For the text-containing cell, return its midpoint in (X, Y) coordinate format. 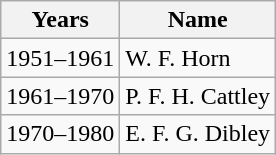
1961–1970 (60, 96)
Name (198, 20)
1951–1961 (60, 58)
W. F. Horn (198, 58)
E. F. G. Dibley (198, 134)
1970–1980 (60, 134)
P. F. H. Cattley (198, 96)
Years (60, 20)
